For the text-containing cell, return its midpoint in [X, Y] coordinate format. 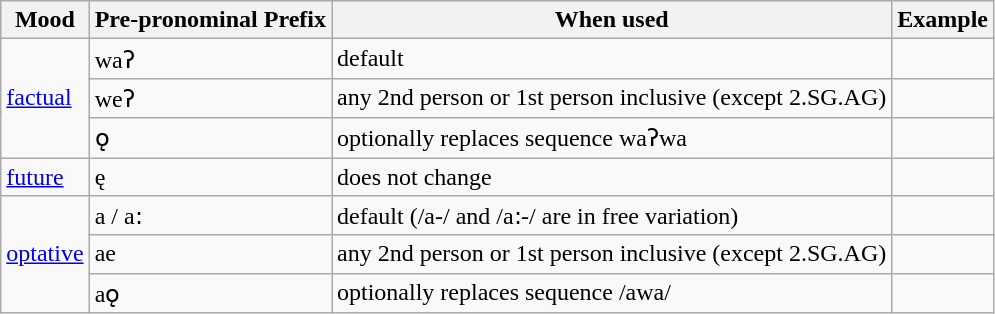
optative [45, 254]
future [45, 177]
Pre-pronominal Prefix [210, 20]
aǫ [210, 293]
factual [45, 98]
default [612, 59]
ae [210, 254]
Mood [45, 20]
default (/a-/ and /a꞉-/ are in free variation) [612, 216]
optionally replaces sequence waʔwa [612, 138]
waʔ [210, 59]
weʔ [210, 98]
a / a꞉ [210, 216]
ǫ [210, 138]
When used [612, 20]
does not change [612, 177]
ę [210, 177]
Example [943, 20]
optionally replaces sequence /awa/ [612, 293]
